For the text-containing cell, return its midpoint in [X, Y] coordinate format. 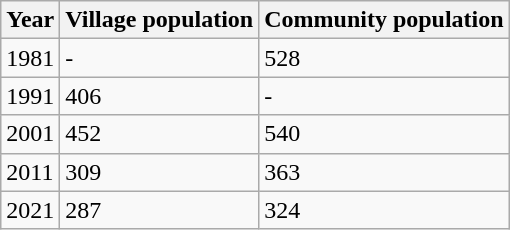
287 [160, 210]
1991 [30, 96]
528 [384, 58]
540 [384, 134]
Village population [160, 20]
406 [160, 96]
Community population [384, 20]
2011 [30, 172]
452 [160, 134]
363 [384, 172]
324 [384, 210]
2021 [30, 210]
1981 [30, 58]
309 [160, 172]
2001 [30, 134]
Year [30, 20]
